Return [X, Y] of the center of cell containing provided text 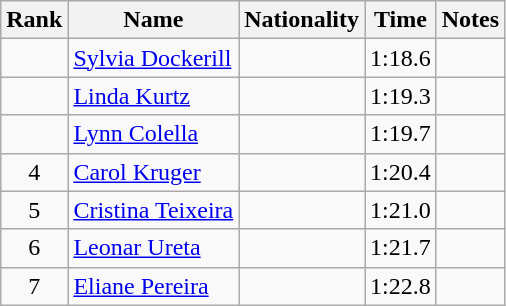
1:18.6 [400, 58]
6 [34, 248]
1:19.7 [400, 134]
Linda Kurtz [154, 96]
Cristina Teixeira [154, 210]
1:19.3 [400, 96]
Name [154, 20]
Lynn Colella [154, 134]
1:20.4 [400, 172]
Carol Kruger [154, 172]
7 [34, 286]
Leonar Ureta [154, 248]
1:22.8 [400, 286]
5 [34, 210]
Nationality [302, 20]
Rank [34, 20]
Eliane Pereira [154, 286]
Notes [470, 20]
Sylvia Dockerill [154, 58]
1:21.7 [400, 248]
1:21.0 [400, 210]
Time [400, 20]
4 [34, 172]
